Scan for the cell matching the given text and deliver its [X, Y] coordinate at center. 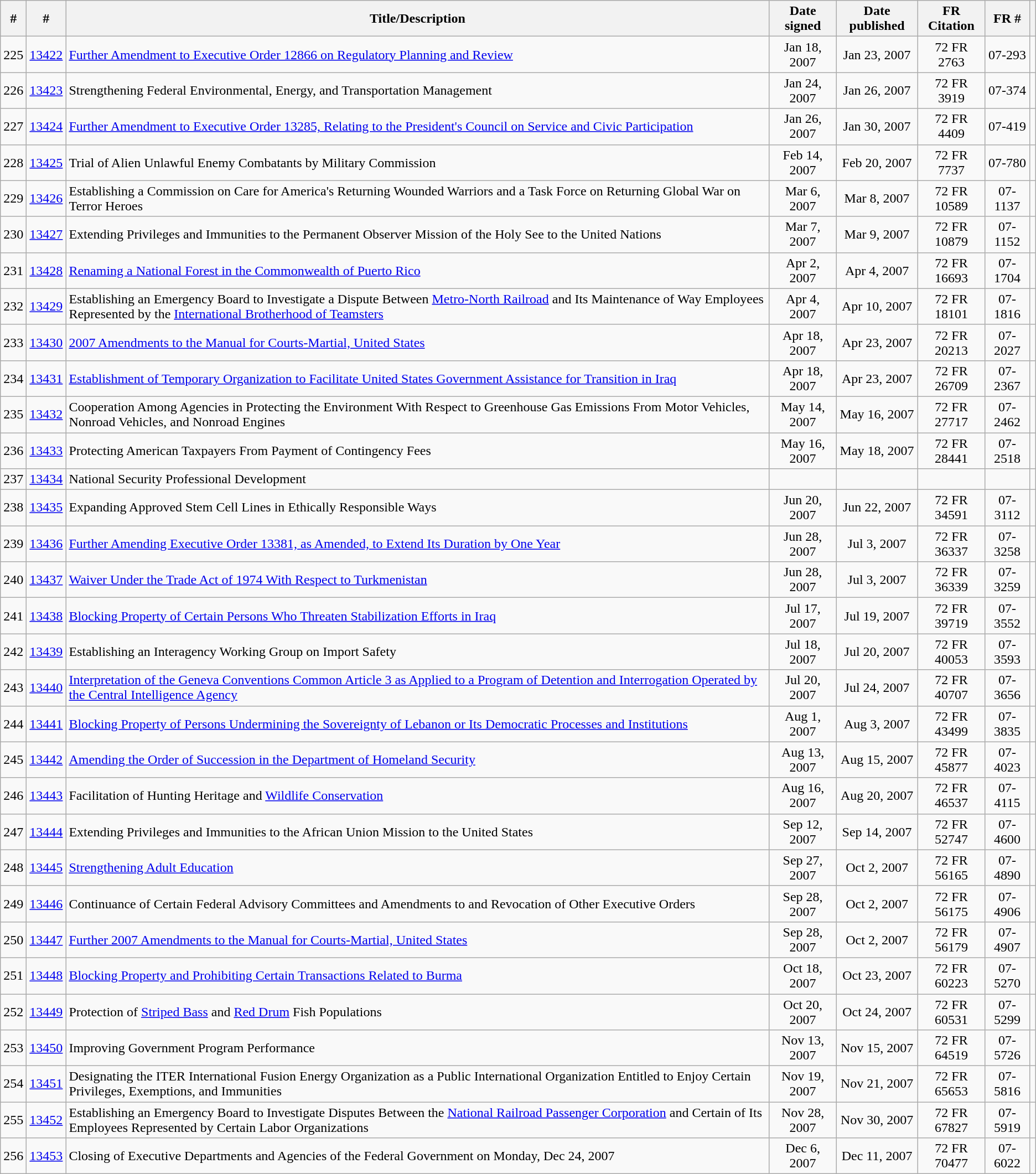
13439 [46, 652]
Further Amendment to Executive Order 13285, Relating to the President's Council on Service and Civic Participation [417, 126]
232 [13, 307]
242 [13, 652]
233 [13, 342]
13449 [46, 1012]
72 FR 28441 [951, 451]
13438 [46, 616]
Trial of Alien Unlawful Enemy Combatants by Military Commission [417, 163]
72 FR 34591 [951, 508]
Protecting American Taxpayers From Payment of Contingency Fees [417, 451]
Sep 14, 2007 [877, 831]
May 14, 2007 [802, 414]
72 FR 56175 [951, 903]
Further Amending Executive Order 13381, as Amended, to Extend Its Duration by One Year [417, 544]
07-4907 [1007, 940]
13442 [46, 759]
Mar 9, 2007 [877, 235]
Apr 2, 2007 [802, 270]
Nov 13, 2007 [802, 1048]
Continuance of Certain Federal Advisory Committees and Amendments to and Revocation of Other Executive Orders [417, 903]
Aug 1, 2007 [802, 724]
13424 [46, 126]
252 [13, 1012]
72 FR 64519 [951, 1048]
72 FR 60531 [951, 1012]
13440 [46, 687]
13430 [46, 342]
Further Amendment to Executive Order 12866 on Regulatory Planning and Review [417, 54]
07-5919 [1007, 1120]
72 FR 10879 [951, 235]
13432 [46, 414]
Blocking Property of Certain Persons Who Threaten Stabilization Efforts in Iraq [417, 616]
234 [13, 379]
07-3552 [1007, 616]
238 [13, 508]
245 [13, 759]
Waiver Under the Trade Act of 1974 With Respect to Turkmenistan [417, 580]
13453 [46, 1156]
72 FR 46537 [951, 796]
72 FR 65653 [951, 1084]
244 [13, 724]
13425 [46, 163]
07-3656 [1007, 687]
72 FR 26709 [951, 379]
250 [13, 940]
07-4890 [1007, 868]
72 FR 27717 [951, 414]
Blocking Property and Prohibiting Certain Transactions Related to Burma [417, 975]
07-293 [1007, 54]
07-2518 [1007, 451]
Sep 12, 2007 [802, 831]
13450 [46, 1048]
72 FR 36337 [951, 544]
National Security Professional Development [417, 479]
Facilitation of Hunting Heritage and Wildlife Conservation [417, 796]
13422 [46, 54]
235 [13, 414]
72 FR 18101 [951, 307]
Mar 8, 2007 [877, 198]
13447 [46, 940]
Dec 11, 2007 [877, 1156]
07-419 [1007, 126]
Aug 13, 2007 [802, 759]
246 [13, 796]
Nov 28, 2007 [802, 1120]
07-6022 [1007, 1156]
13444 [46, 831]
72 FR 56165 [951, 868]
72 FR 4409 [951, 126]
248 [13, 868]
Strengthening Federal Environmental, Energy, and Transportation Management [417, 91]
07-780 [1007, 163]
Further 2007 Amendments to the Manual for Courts-Martial, United States [417, 940]
07-3593 [1007, 652]
72 FR 43499 [951, 724]
07-5726 [1007, 1048]
72 FR 7737 [951, 163]
72 FR 56179 [951, 940]
Oct 20, 2007 [802, 1012]
Aug 20, 2007 [877, 796]
227 [13, 126]
13427 [46, 235]
Oct 18, 2007 [802, 975]
Establishment of Temporary Organization to Facilitate United States Government Assistance for Transition in Iraq [417, 379]
72 FR 45877 [951, 759]
241 [13, 616]
Mar 6, 2007 [802, 198]
13426 [46, 198]
07-4023 [1007, 759]
72 FR 36339 [951, 580]
13448 [46, 975]
Jan 18, 2007 [802, 54]
237 [13, 479]
13429 [46, 307]
07-5816 [1007, 1084]
72 FR 10589 [951, 198]
Dec 6, 2007 [802, 1156]
13443 [46, 796]
Expanding Approved Stem Cell Lines in Ethically Responsible Ways [417, 508]
Aug 15, 2007 [877, 759]
07-3835 [1007, 724]
07-1704 [1007, 270]
72 FR 52747 [951, 831]
Date published [877, 19]
Closing of Executive Departments and Agencies of the Federal Government on Monday, Dec 24, 2007 [417, 1156]
Jul 17, 2007 [802, 616]
72 FR 40707 [951, 687]
Improving Government Program Performance [417, 1048]
07-1816 [1007, 307]
13436 [46, 544]
72 FR 2763 [951, 54]
239 [13, 544]
Date signed [802, 19]
Mar 7, 2007 [802, 235]
72 FR 3919 [951, 91]
254 [13, 1084]
Aug 16, 2007 [802, 796]
226 [13, 91]
Jun 22, 2007 [877, 508]
07-2027 [1007, 342]
Protection of Striped Bass and Red Drum Fish Populations [417, 1012]
72 FR 70477 [951, 1156]
Renaming a National Forest in the Commonwealth of Puerto Rico [417, 270]
13423 [46, 91]
Jul 24, 2007 [877, 687]
Jan 30, 2007 [877, 126]
251 [13, 975]
Amending the Order of Succession in the Department of Homeland Security [417, 759]
13446 [46, 903]
2007 Amendments to the Manual for Courts-Martial, United States [417, 342]
07-3112 [1007, 508]
230 [13, 235]
Feb 20, 2007 [877, 163]
07-1152 [1007, 235]
72 FR 39719 [951, 616]
72 FR 40053 [951, 652]
229 [13, 198]
240 [13, 580]
Jan 24, 2007 [802, 91]
07-3259 [1007, 580]
13451 [46, 1084]
Oct 24, 2007 [877, 1012]
May 18, 2007 [877, 451]
13445 [46, 868]
Nov 19, 2007 [802, 1084]
Establishing an Interagency Working Group on Import Safety [417, 652]
Blocking Property of Persons Undermining the Sovereignty of Lebanon or Its Democratic Processes and Institutions [417, 724]
72 FR 16693 [951, 270]
Aug 3, 2007 [877, 724]
13434 [46, 479]
243 [13, 687]
253 [13, 1048]
Extending Privileges and Immunities to the African Union Mission to the United States [417, 831]
Extending Privileges and Immunities to the Permanent Observer Mission of the Holy See to the United Nations [417, 235]
07-3258 [1007, 544]
236 [13, 451]
247 [13, 831]
07-1137 [1007, 198]
Jul 19, 2007 [877, 616]
Strengthening Adult Education [417, 868]
07-2462 [1007, 414]
72 FR 60223 [951, 975]
Apr 10, 2007 [877, 307]
256 [13, 1156]
07-5270 [1007, 975]
13452 [46, 1120]
231 [13, 270]
13428 [46, 270]
225 [13, 54]
13441 [46, 724]
07-374 [1007, 91]
FR Citation [951, 19]
Jan 23, 2007 [877, 54]
Nov 21, 2007 [877, 1084]
249 [13, 903]
228 [13, 163]
Sep 27, 2007 [802, 868]
Feb 14, 2007 [802, 163]
72 FR 67827 [951, 1120]
FR # [1007, 19]
Nov 15, 2007 [877, 1048]
13435 [46, 508]
255 [13, 1120]
13433 [46, 451]
07-2367 [1007, 379]
07-4115 [1007, 796]
Jun 20, 2007 [802, 508]
Nov 30, 2007 [877, 1120]
72 FR 20213 [951, 342]
13431 [46, 379]
07-5299 [1007, 1012]
07-4906 [1007, 903]
Oct 23, 2007 [877, 975]
07-4600 [1007, 831]
13437 [46, 580]
Title/Description [417, 19]
Establishing a Commission on Care for America's Returning Wounded Warriors and a Task Force on Returning Global War on Terror Heroes [417, 198]
Jul 18, 2007 [802, 652]
